Detect which cell encompasses the target text, then output its (x, y) center coordinate. 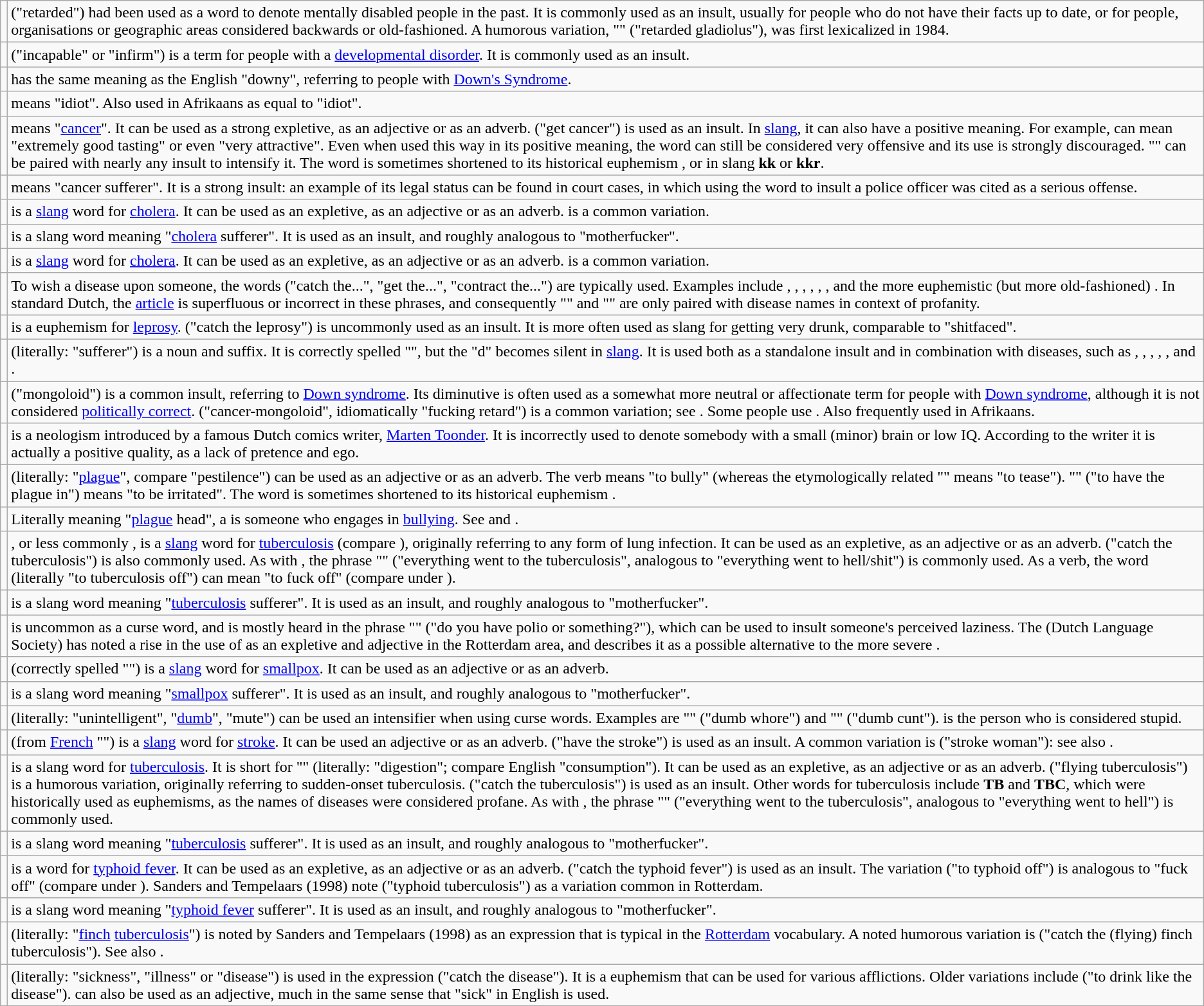
Literally meaning "plague head", a is someone who engages in bullying. See and . (606, 519)
is a slang word meaning "typhoid fever sufferer". It is used as an insult, and roughly analogous to "motherfucker". (606, 910)
means "idiot". Also used in Afrikaans as equal to "idiot". (606, 104)
is a slang word meaning "smallpox sufferer". It is used as an insult, and roughly analogous to "motherfucker". (606, 693)
("incapable" or "infirm") is a term for people with a developmental disorder. It is commonly used as an insult. (606, 55)
has the same meaning as the English "downy", referring to people with Down's Syndrome. (606, 79)
(correctly spelled "") is a slang word for smallpox. It can be used as an adjective or as an adverb. (606, 669)
is a slang word meaning "cholera sufferer". It is used as an insult, and roughly analogous to "motherfucker". (606, 236)
